Detect which cell encompasses the target text, then output its [x, y] center coordinate. 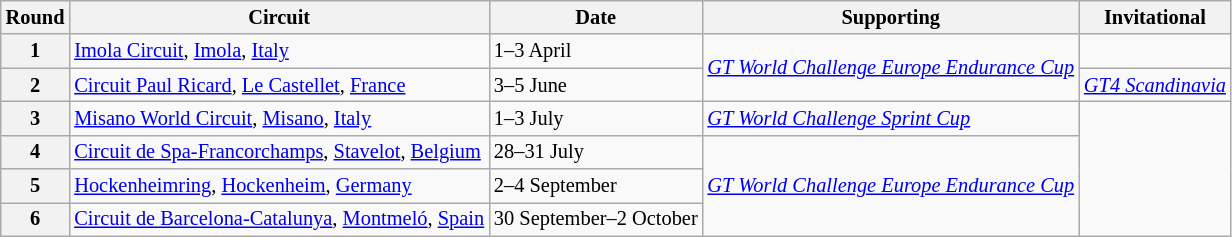
Imola Circuit, Imola, Italy [279, 51]
Date [596, 17]
3–5 June [596, 85]
5 [36, 186]
Circuit de Spa-Francorchamps, Stavelot, Belgium [279, 152]
1–3 April [596, 51]
30 September–2 October [596, 219]
Supporting [891, 17]
GT4 Scandinavia [1155, 85]
1–3 July [596, 118]
Invitational [1155, 17]
Circuit de Barcelona-Catalunya, Montmeló, Spain [279, 219]
1 [36, 51]
28–31 July [596, 152]
GT World Challenge Sprint Cup [891, 118]
3 [36, 118]
Misano World Circuit, Misano, Italy [279, 118]
2 [36, 85]
Circuit Paul Ricard, Le Castellet, France [279, 85]
4 [36, 152]
Hockenheimring, Hockenheim, Germany [279, 186]
6 [36, 219]
Round [36, 17]
Circuit [279, 17]
2–4 September [596, 186]
